Output the [X, Y] coordinate of the center of the cell containing the given text.  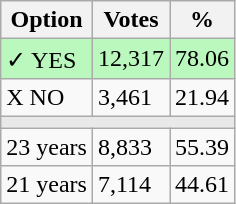
78.06 [202, 59]
3,461 [130, 97]
% [202, 20]
Votes [130, 20]
44.61 [202, 185]
7,114 [130, 185]
12,317 [130, 59]
21.94 [202, 97]
8,833 [130, 147]
21 years [47, 185]
23 years [47, 147]
Option [47, 20]
55.39 [202, 147]
✓ YES [47, 59]
X NO [47, 97]
